Extract the (X, Y) coordinate from the center of the cell holding the provided text.  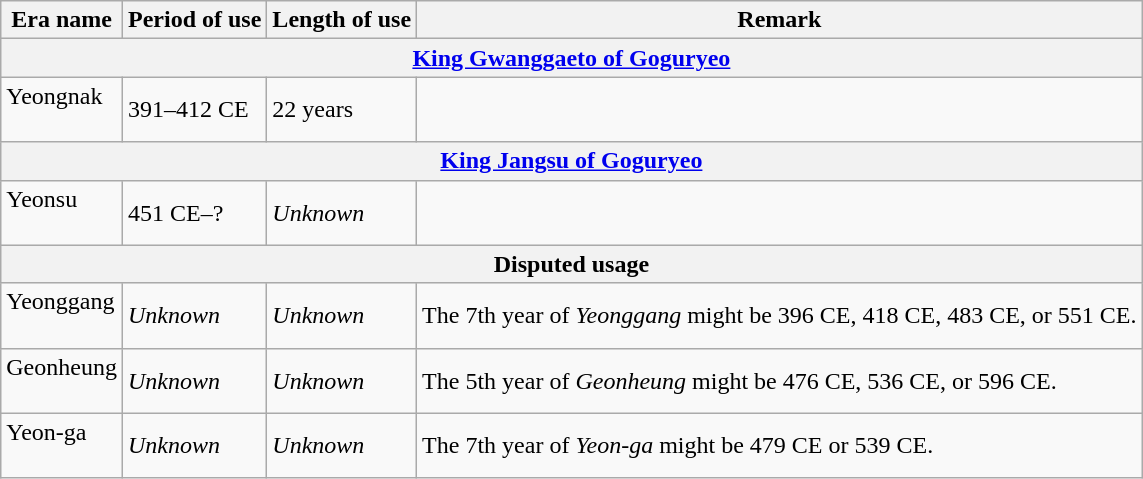
Remark (780, 20)
Yeonggang (62, 316)
The 5th year of Geonheung might be 476 CE, 536 CE, or 596 CE. (780, 380)
Length of use (342, 20)
Yeongnak (62, 110)
Period of use (194, 20)
The 7th year of Yeon-ga might be 479 CE or 539 CE. (780, 446)
King Jangsu of Goguryeo (572, 161)
391–412 CE (194, 110)
Yeon-ga (62, 446)
The 7th year of Yeonggang might be 396 CE, 418 CE, 483 CE, or 551 CE. (780, 316)
Disputed usage (572, 264)
22 years (342, 110)
Era name (62, 20)
Yeonsu (62, 212)
King Gwanggaeto of Goguryeo (572, 58)
451 CE–? (194, 212)
Geonheung (62, 380)
